From the cell containing the given text, extract its center point as (x, y) coordinate. 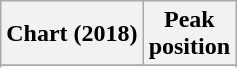
Chart (2018) (72, 34)
Peak position (189, 34)
